Identify which cell holds the provided text, then report its (x, y) central coordinate. 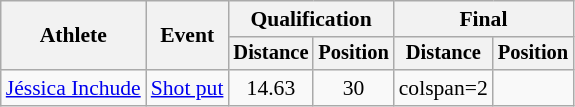
colspan=2 (444, 88)
Jéssica Inchude (74, 88)
30 (353, 88)
Shot put (188, 88)
14.63 (270, 88)
Athlete (74, 36)
Qualification (310, 19)
Event (188, 36)
Final (484, 19)
